Search for the cell housing the specified text and yield its [x, y] center coordinate. 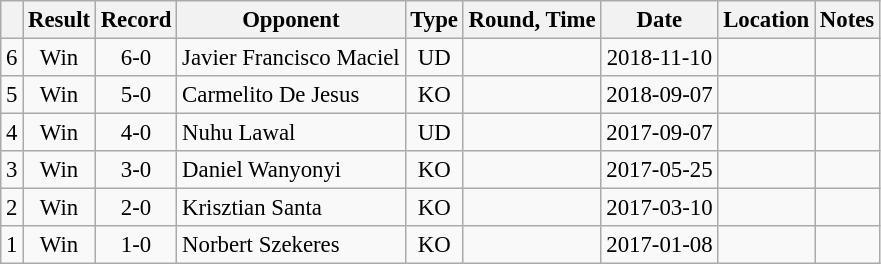
6 [12, 58]
Opponent [291, 20]
1-0 [136, 245]
Norbert Szekeres [291, 245]
Round, Time [532, 20]
Type [434, 20]
6-0 [136, 58]
Carmelito De Jesus [291, 95]
Date [660, 20]
Record [136, 20]
2017-01-08 [660, 245]
2018-09-07 [660, 95]
Notes [848, 20]
Krisztian Santa [291, 208]
4 [12, 133]
Nuhu Lawal [291, 133]
Daniel Wanyonyi [291, 170]
Javier Francisco Maciel [291, 58]
2017-09-07 [660, 133]
2-0 [136, 208]
4-0 [136, 133]
5 [12, 95]
3 [12, 170]
2017-05-25 [660, 170]
2017-03-10 [660, 208]
1 [12, 245]
Location [766, 20]
Result [60, 20]
5-0 [136, 95]
2 [12, 208]
2018-11-10 [660, 58]
3-0 [136, 170]
